From the cell containing the given text, extract its center point as (x, y) coordinate. 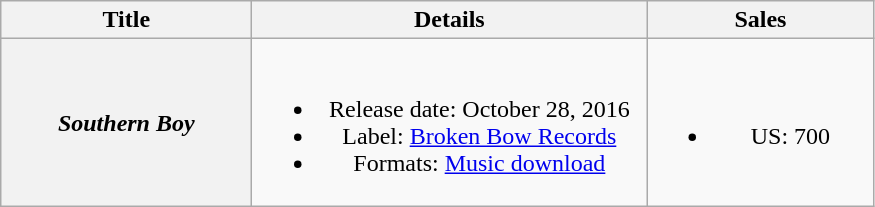
Release date: October 28, 2016Label: Broken Bow RecordsFormats: Music download (450, 122)
Southern Boy (126, 122)
Details (450, 20)
US: 700 (760, 122)
Title (126, 20)
Sales (760, 20)
